Capture the cell that displays the provided text and extract its [X, Y] central coordinate. 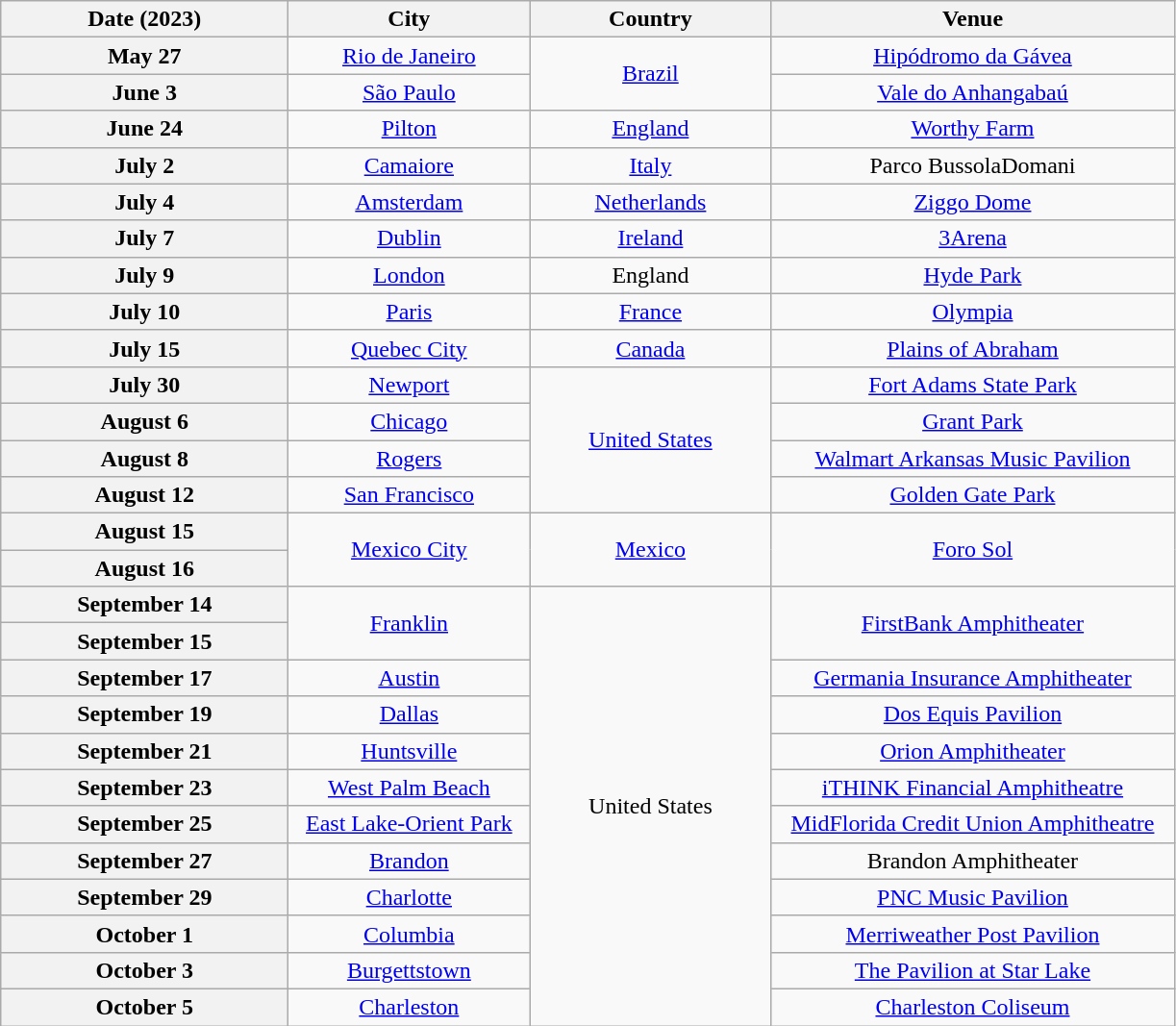
Pilton [410, 129]
Foro Sol [973, 550]
October 5 [144, 1007]
Worthy Farm [973, 129]
Quebec City [410, 348]
Ireland [650, 238]
Walmart Arkansas Music Pavilion [973, 459]
Plains of Abraham [973, 348]
Brandon [410, 861]
West Palm Beach [410, 788]
Chicago [410, 421]
Franklin [410, 623]
Columbia [410, 934]
Canada [650, 348]
Brandon Amphitheater [973, 861]
France [650, 312]
July 30 [144, 385]
Newport [410, 385]
May 27 [144, 56]
September 15 [144, 641]
Charleston [410, 1007]
October 3 [144, 970]
Olympia [973, 312]
August 12 [144, 495]
September 29 [144, 897]
Italy [650, 165]
August 6 [144, 421]
September 27 [144, 861]
Fort Adams State Park [973, 385]
October 1 [144, 934]
Vale do Anhangabaú [973, 92]
Parco BussolaDomani [973, 165]
Merriweather Post Pavilion [973, 934]
The Pavilion at Star Lake [973, 970]
Charleston Coliseum [973, 1007]
Huntsville [410, 751]
Orion Amphitheater [973, 751]
Country [650, 19]
September 21 [144, 751]
September 17 [144, 678]
September 25 [144, 824]
July 9 [144, 275]
Rogers [410, 459]
3Arena [973, 238]
July 2 [144, 165]
September 14 [144, 605]
June 24 [144, 129]
São Paulo [410, 92]
Mexico City [410, 550]
Dallas [410, 714]
September 19 [144, 714]
Amsterdam [410, 202]
Date (2023) [144, 19]
Dublin [410, 238]
August 15 [144, 532]
Grant Park [973, 421]
City [410, 19]
Burgettstown [410, 970]
Charlotte [410, 897]
MidFlorida Credit Union Amphitheatre [973, 824]
Golden Gate Park [973, 495]
July 4 [144, 202]
iTHINK Financial Amphitheatre [973, 788]
September 23 [144, 788]
FirstBank Amphitheater [973, 623]
East Lake-Orient Park [410, 824]
Hyde Park [973, 275]
July 10 [144, 312]
San Francisco [410, 495]
Venue [973, 19]
Paris [410, 312]
Ziggo Dome [973, 202]
Brazil [650, 74]
July 15 [144, 348]
July 7 [144, 238]
June 3 [144, 92]
Austin [410, 678]
Germania Insurance Amphitheater [973, 678]
Hipódromo da Gávea [973, 56]
Rio de Janeiro [410, 56]
London [410, 275]
August 16 [144, 568]
Netherlands [650, 202]
Mexico [650, 550]
Dos Equis Pavilion [973, 714]
PNC Music Pavilion [973, 897]
August 8 [144, 459]
Camaiore [410, 165]
